For the text-containing cell, return its midpoint in [X, Y] coordinate format. 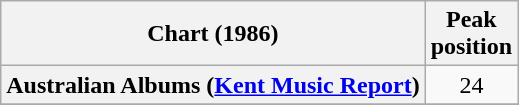
Chart (1986) [213, 34]
24 [471, 85]
Australian Albums (Kent Music Report) [213, 85]
Peak position [471, 34]
